Locate the cell with the specified text and output its [x, y] center coordinate. 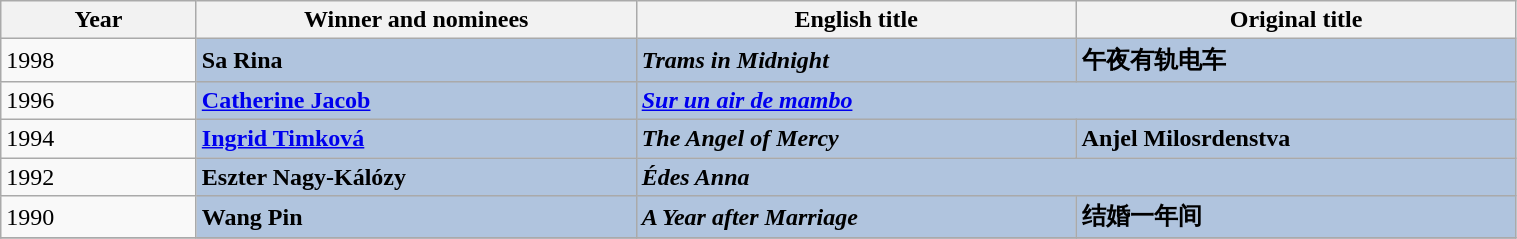
午夜有轨电车 [1296, 60]
The Angel of Mercy [856, 138]
Édes Anna [1076, 177]
A Year after Marriage [856, 218]
Year [99, 20]
Sur un air de mambo [1076, 100]
Winner and nominees [416, 20]
Wang Pin [416, 218]
1992 [99, 177]
1998 [99, 60]
Eszter Nagy-Kálózy [416, 177]
1996 [99, 100]
Catherine Jacob [416, 100]
Trams in Midnight [856, 60]
结婚一年间 [1296, 218]
Original title [1296, 20]
Sa Rina [416, 60]
1994 [99, 138]
English title [856, 20]
1990 [99, 218]
Ingrid Timková [416, 138]
Anjel Milosrdenstva [1296, 138]
